Locate the cell with the specified text and output its [x, y] center coordinate. 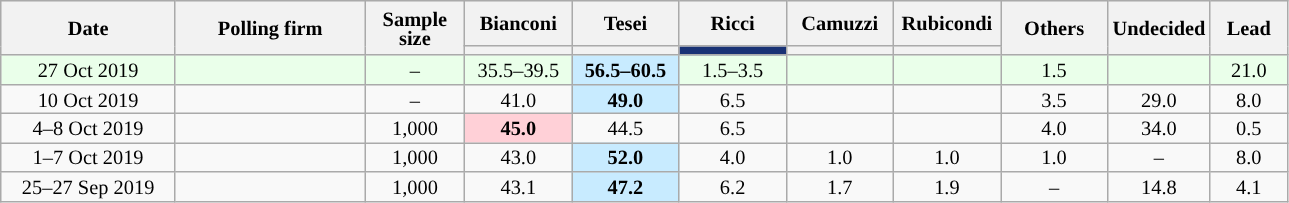
3.5 [1054, 98]
1–7 Oct 2019 [88, 156]
41.0 [518, 98]
Ricci [732, 22]
56.5–60.5 [626, 70]
44.5 [626, 128]
1.5–3.5 [732, 70]
14.8 [1160, 186]
35.5–39.5 [518, 70]
43.1 [518, 186]
34.0 [1160, 128]
25–27 Sep 2019 [88, 186]
0.5 [1248, 128]
Polling firm [270, 28]
21.0 [1248, 70]
Rubicondi [946, 22]
27 Oct 2019 [88, 70]
Date [88, 28]
Lead [1248, 28]
Tesei [626, 22]
52.0 [626, 156]
1.7 [840, 186]
43.0 [518, 156]
Bianconi [518, 22]
Undecided [1160, 28]
Others [1054, 28]
4–8 Oct 2019 [88, 128]
10 Oct 2019 [88, 98]
Sample size [415, 28]
4.1 [1248, 186]
1.9 [946, 186]
29.0 [1160, 98]
Camuzzi [840, 22]
45.0 [518, 128]
49.0 [626, 98]
47.2 [626, 186]
6.2 [732, 186]
1.5 [1054, 70]
